Locate the cell with the specified text and output its (X, Y) center coordinate. 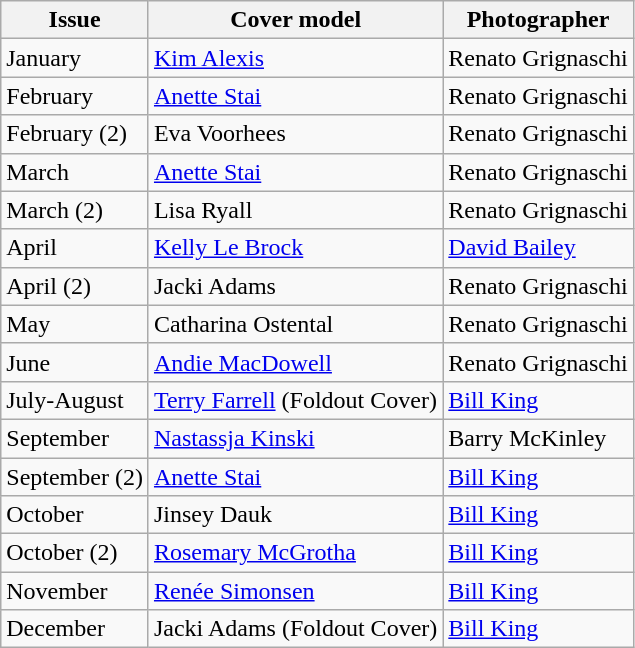
Kelly Le Brock (295, 248)
David Bailey (538, 248)
Jinsey Dauk (295, 515)
May (75, 324)
October (75, 515)
December (75, 629)
Jacki Adams (Foldout Cover) (295, 629)
April (2) (75, 286)
July-August (75, 400)
April (75, 248)
Andie MacDowell (295, 362)
Lisa Ryall (295, 210)
October (2) (75, 553)
Renée Simonsen (295, 591)
June (75, 362)
February (2) (75, 134)
Kim Alexis (295, 58)
September (75, 438)
Jacki Adams (295, 286)
Terry Farrell (Foldout Cover) (295, 400)
September (2) (75, 477)
Nastassja Kinski (295, 438)
Barry McKinley (538, 438)
Catharina Ostental (295, 324)
Issue (75, 20)
Cover model (295, 20)
Photographer (538, 20)
March (2) (75, 210)
March (75, 172)
Rosemary McGrotha (295, 553)
February (75, 96)
November (75, 591)
January (75, 58)
Eva Voorhees (295, 134)
